For the text-containing cell, return its midpoint in [X, Y] coordinate format. 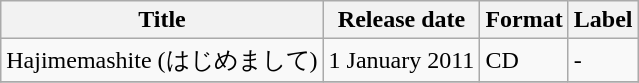
Format [524, 20]
CD [524, 60]
Release date [402, 20]
Label [603, 20]
Hajimemashite (はじめまして) [162, 60]
Title [162, 20]
- [603, 60]
1 January 2011 [402, 60]
